Capture the cell that displays the provided text and extract its [x, y] central coordinate. 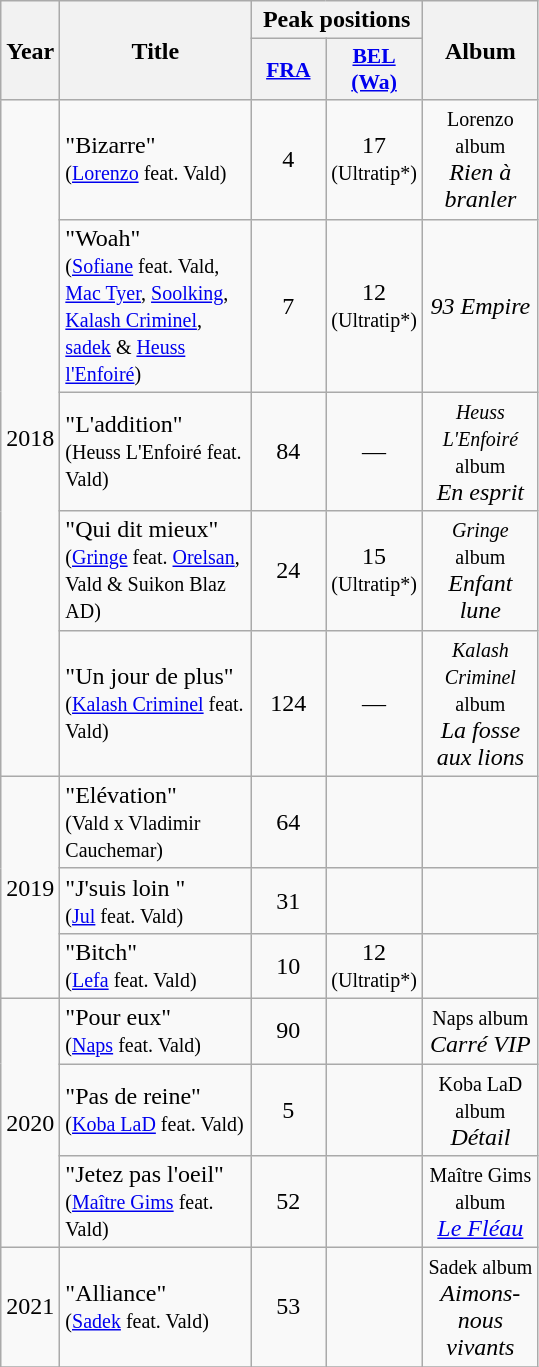
Gringe albumEnfant lune [480, 570]
17(Ultratip*) [374, 160]
"Pour eux" (Naps feat. Vald) [156, 1030]
2021 [30, 1308]
Heuss L'Enfoiré albumEn esprit [480, 452]
"Jetez pas l'oeil" (Maître Gims feat. Vald) [156, 1202]
52 [288, 1202]
"Un jour de plus" (Kalash Criminel feat. Vald) [156, 703]
"L'addition" (Heuss L'Enfoiré feat. Vald) [156, 452]
Koba LaD albumDétail [480, 1110]
Kalash Criminel albumLa fosse aux lions [480, 703]
2019 [30, 887]
10 [288, 966]
"Qui dit mieux" (Gringe feat. Orelsan, Vald & Suikon Blaz AD) [156, 570]
24 [288, 570]
"J'suis loin " (Jul feat. Vald) [156, 900]
2018 [30, 438]
Title [156, 50]
Year [30, 50]
84 [288, 452]
7 [288, 306]
Album [480, 50]
"Bitch" (Lefa feat. Vald) [156, 966]
Peak positions [336, 20]
"Alliance" (Sadek feat. Vald) [156, 1308]
31 [288, 900]
"Bizarre" (Lorenzo feat. Vald) [156, 160]
"Elévation" (Vald x Vladimir Cauchemar) [156, 822]
Sadek albumAimons-nous vivants [480, 1308]
2020 [30, 1122]
4 [288, 160]
Naps albumCarré VIP [480, 1030]
93 Empire [480, 306]
124 [288, 703]
15(Ultratip*) [374, 570]
BEL (Wa) [374, 70]
90 [288, 1030]
5 [288, 1110]
53 [288, 1308]
"Woah" (Sofiane feat. Vald, Mac Tyer, Soolking, Kalash Criminel, sadek & Heuss l'Enfoiré) [156, 306]
"Pas de reine" (Koba LaD feat. Vald) [156, 1110]
64 [288, 822]
Lorenzo albumRien à branler [480, 160]
Maître Gims albumLe Fléau [480, 1202]
FRA [288, 70]
